Output the [x, y] coordinate of the center of the cell containing the given text.  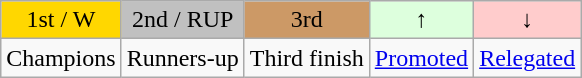
↑ [421, 20]
Champions [61, 58]
↓ [528, 20]
1st / W [61, 20]
Relegated [528, 58]
Runners-up [182, 58]
Promoted [421, 58]
Third finish [306, 58]
3rd [306, 20]
2nd / RUP [182, 20]
